Capture the cell that displays the provided text and extract its (X, Y) central coordinate. 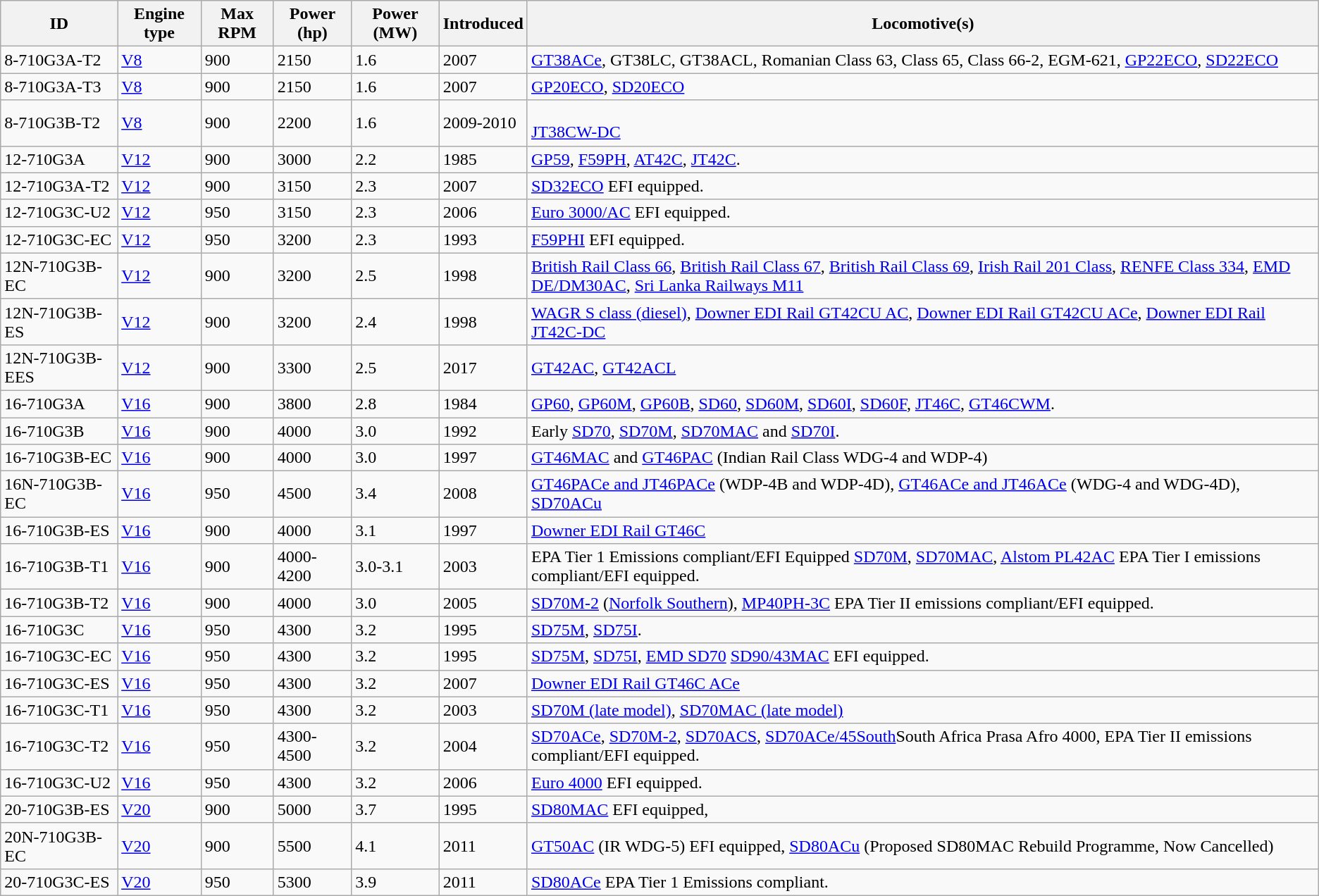
8-710G3A-T3 (59, 87)
12N-710G3B-EES (59, 368)
12-710G3A (59, 159)
8-710G3A-T2 (59, 60)
GP20ECO, SD20ECO (923, 87)
Early SD70, SD70M, SD70MAC and SD70I. (923, 430)
8-710G3B-T2 (59, 123)
GT50AC (IR WDG-5) EFI equipped, SD80ACu (Proposed SD80MAC Rebuild Programme, Now Cancelled) (923, 845)
4300-4500 (312, 747)
12N-710G3B-ES (59, 321)
GP59, F59PH, AT42C, JT42C. (923, 159)
2.2 (396, 159)
16-710G3C-EC (59, 657)
3.4 (396, 494)
4500 (312, 494)
3.0-3.1 (396, 566)
JT38CW-DC (923, 123)
20N-710G3B-EC (59, 845)
Downer EDI Rail GT46C ACe (923, 683)
Power (hp) (312, 24)
16-710G3C (59, 630)
GT46MAC and GT46PAC (Indian Rail Class WDG-4 and WDP-4) (923, 458)
20-710G3B-ES (59, 809)
Locomotive(s) (923, 24)
Power (MW) (396, 24)
1992 (483, 430)
4.1 (396, 845)
16-710G3B (59, 430)
16-710G3C-ES (59, 683)
4000-4200 (312, 566)
Euro 4000 EFI equipped. (923, 783)
SD70M-2 (Norfolk Southern), MP40PH-3C EPA Tier II emissions compliant/EFI equipped. (923, 603)
SD32ECO EFI equipped. (923, 186)
5300 (312, 882)
ID (59, 24)
1993 (483, 239)
2005 (483, 603)
SD70M (late model), SD70MAC (late model) (923, 710)
3.1 (396, 530)
3000 (312, 159)
20-710G3C-ES (59, 882)
2017 (483, 368)
GT42AC, GT42ACL (923, 368)
2008 (483, 494)
16-710G3C-T2 (59, 747)
SD80MAC EFI equipped, (923, 809)
12-710G3A-T2 (59, 186)
12N-710G3B-EC (59, 276)
WAGR S class (diesel), Downer EDI Rail GT42CU AC, Downer EDI Rail GT42CU ACe, Downer EDI Rail JT42C-DC (923, 321)
5000 (312, 809)
2009-2010 (483, 123)
2.8 (396, 404)
2.4 (396, 321)
SD75M, SD75I, EMD SD70 SD90/43MAC EFI equipped. (923, 657)
16N-710G3B-EC (59, 494)
GP60, GP60M, GP60B, SD60, SD60M, SD60I, SD60F, JT46C, GT46CWM. (923, 404)
Engine type (159, 24)
3800 (312, 404)
Downer EDI Rail GT46C (923, 530)
16-710G3A (59, 404)
2200 (312, 123)
5500 (312, 845)
F59PHI EFI equipped. (923, 239)
GT38ACe, GT38LC, GT38ACL, Romanian Class 63, Class 65, Class 66-2, EGM-621, GP22ECO, SD22ECO (923, 60)
16-710G3B-EC (59, 458)
Euro 3000/AC EFI equipped. (923, 213)
16-710G3B-T2 (59, 603)
Introduced (483, 24)
16-710G3C-U2 (59, 783)
British Rail Class 66, British Rail Class 67, British Rail Class 69, Irish Rail 201 Class, RENFE Class 334, EMD DE/DM30AC, Sri Lanka Railways M11 (923, 276)
16-710G3B-ES (59, 530)
2004 (483, 747)
3.7 (396, 809)
12-710G3C-EC (59, 239)
Max RPM (237, 24)
GT46PACe and JT46PACe (WDP-4B and WDP-4D), GT46ACe and JT46ACe (WDG-4 and WDG-4D), SD70ACu (923, 494)
SD70ACe, SD70M-2, SD70ACS, SD70ACe/45SouthSouth Africa Prasa Afro 4000, EPA Tier II emissions compliant/EFI equipped. (923, 747)
16-710G3B-T1 (59, 566)
SD75M, SD75I. (923, 630)
SD80ACe EPA Tier 1 Emissions compliant. (923, 882)
1984 (483, 404)
16-710G3C-T1 (59, 710)
3.9 (396, 882)
1985 (483, 159)
EPA Tier 1 Emissions compliant/EFI Equipped SD70M, SD70MAC, Alstom PL42AC EPA Tier I emissions compliant/EFI equipped. (923, 566)
3300 (312, 368)
12-710G3C-U2 (59, 213)
